Return the [x, y] coordinate for the center point of the cell that contains the specified text.  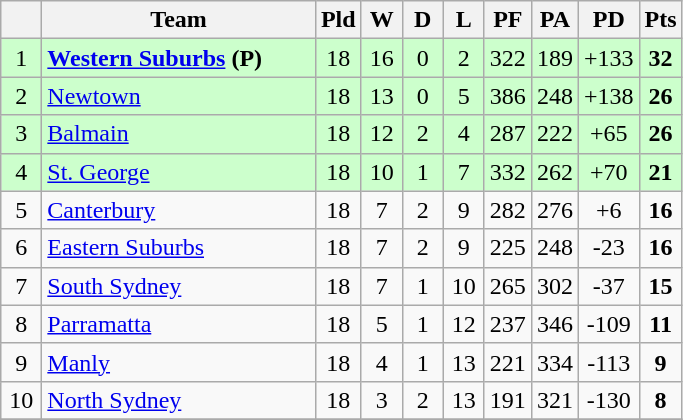
237 [508, 324]
Pts [660, 20]
302 [554, 286]
191 [508, 400]
St. George [179, 172]
+6 [608, 210]
265 [508, 286]
D [422, 20]
+65 [608, 134]
262 [554, 172]
South Sydney [179, 286]
282 [508, 210]
PA [554, 20]
L [464, 20]
PD [608, 20]
+70 [608, 172]
332 [508, 172]
287 [508, 134]
Canterbury [179, 210]
W [382, 20]
North Sydney [179, 400]
-113 [608, 362]
Parramatta [179, 324]
189 [554, 58]
Balmain [179, 134]
-130 [608, 400]
32 [660, 58]
386 [508, 96]
6 [22, 248]
Western Suburbs (P) [179, 58]
322 [508, 58]
276 [554, 210]
11 [660, 324]
222 [554, 134]
-23 [608, 248]
-37 [608, 286]
21 [660, 172]
+133 [608, 58]
Eastern Suburbs [179, 248]
-109 [608, 324]
Newtown [179, 96]
Pld [338, 20]
221 [508, 362]
321 [554, 400]
Team [179, 20]
+138 [608, 96]
15 [660, 286]
225 [508, 248]
334 [554, 362]
Manly [179, 362]
346 [554, 324]
PF [508, 20]
